Extract the [x, y] coordinate from the center of the cell holding the provided text.  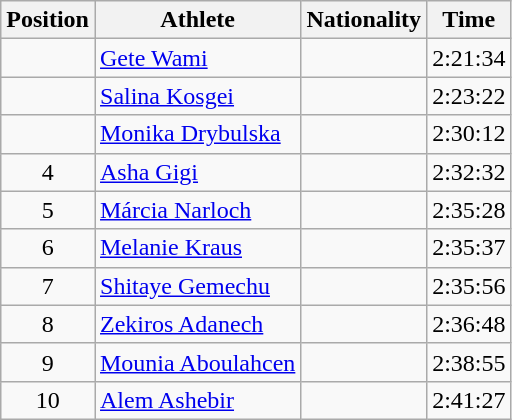
Position [48, 20]
6 [48, 248]
2:35:37 [469, 248]
Gete Wami [197, 58]
2:41:27 [469, 400]
2:23:22 [469, 96]
8 [48, 324]
Shitaye Gemechu [197, 286]
10 [48, 400]
Nationality [364, 20]
Zekiros Adanech [197, 324]
2:30:12 [469, 134]
2:35:56 [469, 286]
Mounia Aboulahcen [197, 362]
Athlete [197, 20]
Alem Ashebir [197, 400]
2:21:34 [469, 58]
2:32:32 [469, 172]
Salina Kosgei [197, 96]
2:35:28 [469, 210]
7 [48, 286]
Monika Drybulska [197, 134]
Melanie Kraus [197, 248]
Márcia Narloch [197, 210]
4 [48, 172]
Time [469, 20]
5 [48, 210]
Asha Gigi [197, 172]
2:36:48 [469, 324]
2:38:55 [469, 362]
9 [48, 362]
